Pinpoint the cell where the given text exists, returning its [X, Y] midpoint coordinate. 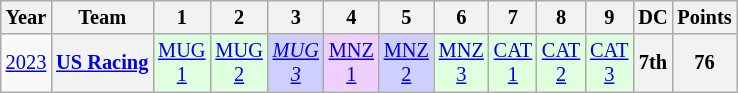
Team [102, 17]
MUG3 [296, 63]
7th [652, 63]
MNZ1 [352, 63]
2023 [26, 63]
76 [704, 63]
Points [704, 17]
CAT3 [609, 63]
5 [406, 17]
MNZ2 [406, 63]
DC [652, 17]
CAT2 [561, 63]
2 [238, 17]
CAT1 [513, 63]
Year [26, 17]
MUG1 [182, 63]
9 [609, 17]
3 [296, 17]
7 [513, 17]
1 [182, 17]
MUG2 [238, 63]
MNZ3 [462, 63]
8 [561, 17]
6 [462, 17]
US Racing [102, 63]
4 [352, 17]
